Detect which cell encompasses the target text, then output its [X, Y] center coordinate. 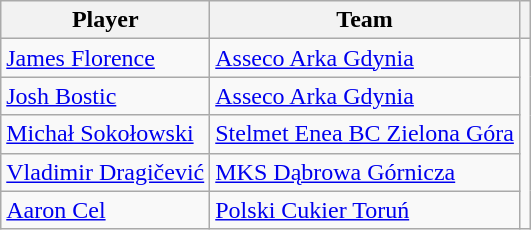
Team [365, 20]
James Florence [106, 58]
Josh Bostic [106, 96]
Vladimir Dragičević [106, 172]
Player [106, 20]
MKS Dąbrowa Górnicza [365, 172]
Stelmet Enea BC Zielona Góra [365, 134]
Michał Sokołowski [106, 134]
Aaron Cel [106, 210]
Polski Cukier Toruń [365, 210]
